Find where the given text appears and provide that cell's center as [X, Y] coordinate. 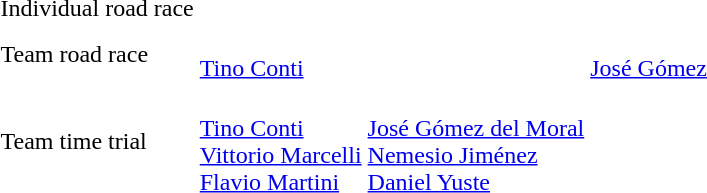
Tino Conti [280, 54]
